Identify which cell holds the provided text, then report its [X, Y] central coordinate. 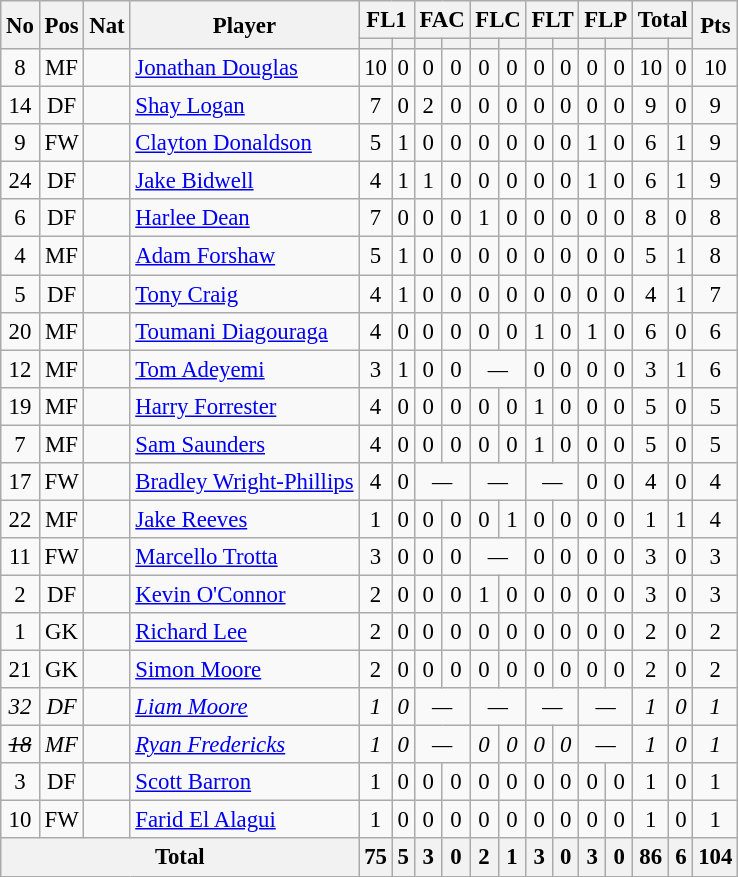
Sam Saunders [244, 444]
17 [20, 482]
Jonathan Douglas [244, 68]
12 [20, 369]
Pts [716, 25]
Toumani Diagouraga [244, 331]
24 [20, 181]
22 [20, 519]
FL1 [386, 20]
Tony Craig [244, 294]
86 [651, 858]
Jake Bidwell [244, 181]
Simon Moore [244, 670]
Farid El Alagui [244, 820]
Harlee Dean [244, 219]
32 [20, 707]
Pos [62, 25]
Liam Moore [244, 707]
Jake Reeves [244, 519]
Nat [107, 25]
Harry Forrester [244, 406]
FLT [552, 20]
21 [20, 670]
FLC [498, 20]
Marcello Trotta [244, 557]
Tom Adeyemi [244, 369]
104 [716, 858]
14 [20, 106]
75 [376, 858]
11 [20, 557]
FAC [442, 20]
Kevin O'Connor [244, 594]
Scott Barron [244, 782]
20 [20, 331]
Clayton Donaldson [244, 143]
Shay Logan [244, 106]
FLP [606, 20]
19 [20, 406]
Richard Lee [244, 632]
Ryan Fredericks [244, 745]
Adam Forshaw [244, 256]
Bradley Wright-Phillips [244, 482]
Player [244, 25]
No [20, 25]
18 [20, 745]
